Find where the given text appears and provide that cell's center as (X, Y) coordinate. 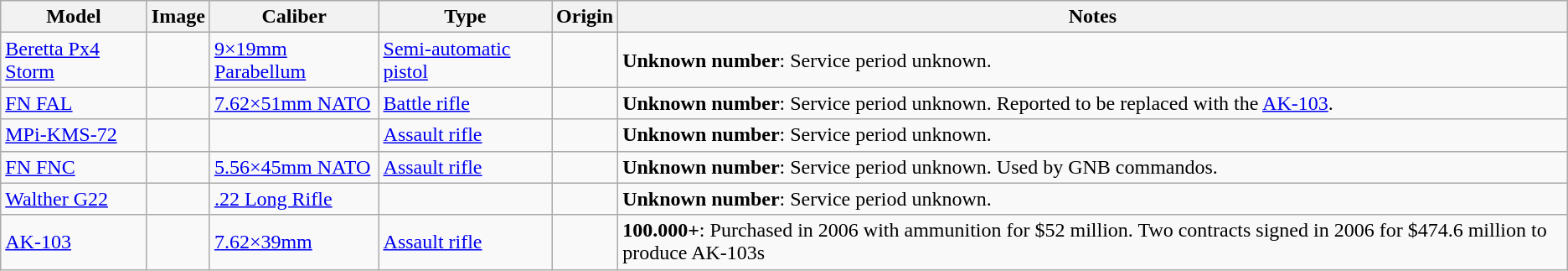
Unknown number: Service period unknown. Reported to be replaced with the AK-103. (1093, 103)
9×19mm Parabellum (294, 60)
Notes (1093, 17)
7.62×51mm NATO (294, 103)
100.000+: Purchased in 2006 with ammunition for $52 million. Two contracts signed in 2006 for $474.6 million to produce AK-103s (1093, 242)
Model (74, 17)
Caliber (294, 17)
MPi-KMS-72 (74, 135)
Unknown number: Service period unknown. Used by GNB commandos. (1093, 167)
.22 Long Rifle (294, 199)
Origin (585, 17)
FN FAL (74, 103)
Type (466, 17)
Beretta Px4 Storm (74, 60)
Image (178, 17)
FN FNC (74, 167)
Walther G22 (74, 199)
Semi-automatic pistol (466, 60)
AK-103 (74, 242)
5.56×45mm NATO (294, 167)
Battle rifle (466, 103)
7.62×39mm (294, 242)
